Return [X, Y] of the center of cell containing provided text 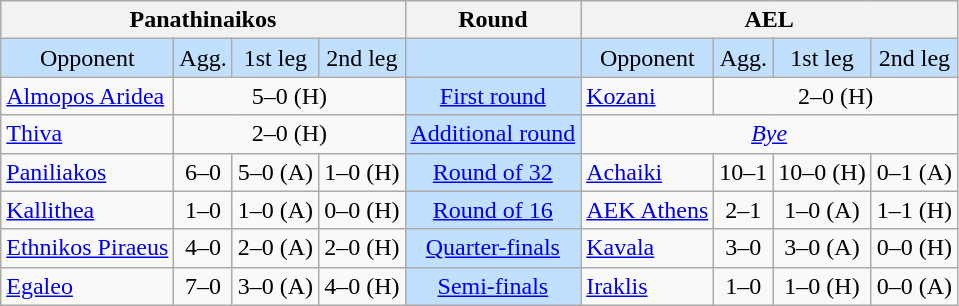
Semi-finals [493, 286]
Quarter-finals [493, 248]
Paniliakos [88, 172]
0–0 (A) [914, 286]
Kozani [648, 96]
Round of 16 [493, 210]
6–0 [203, 172]
2–1 [744, 210]
5–0 (A) [275, 172]
4–0 (H) [362, 286]
Almopos Aridea [88, 96]
Kavala [648, 248]
First round [493, 96]
Bye [770, 134]
Thiva [88, 134]
10–0 (H) [822, 172]
AEK Athens [648, 210]
5–0 (H) [290, 96]
7–0 [203, 286]
Additional round [493, 134]
10–1 [744, 172]
Achaiki [648, 172]
Round [493, 20]
Egaleo [88, 286]
4–0 [203, 248]
Kallithea [88, 210]
0–1 (A) [914, 172]
2–0 (A) [275, 248]
3–0 [744, 248]
1–1 (H) [914, 210]
Panathinaikos [203, 20]
Round of 32 [493, 172]
AEL [770, 20]
Ethnikos Piraeus [88, 248]
Iraklis [648, 286]
